Capture the cell that displays the provided text and extract its (X, Y) central coordinate. 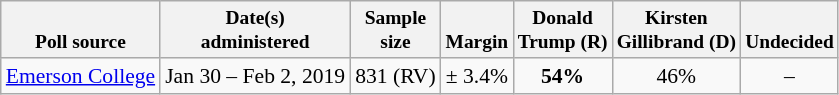
Jan 30 – Feb 2, 2019 (255, 76)
KirstenGillibrand (D) (676, 30)
± 3.4% (477, 76)
DonaldTrump (R) (562, 30)
831 (RV) (396, 76)
Samplesize (396, 30)
46% (676, 76)
– (790, 76)
Poll source (80, 30)
Undecided (790, 30)
54% (562, 76)
Date(s)administered (255, 30)
Emerson College (80, 76)
Margin (477, 30)
